Extract the (x, y) coordinate from the center of the cell holding the provided text.  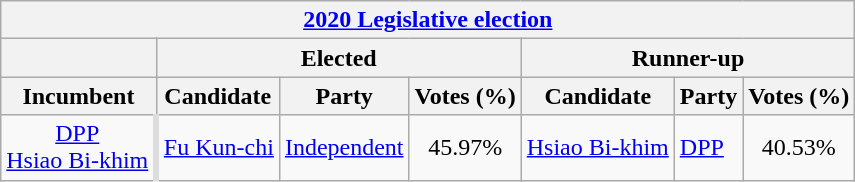
Fu Kun-chi (218, 148)
Hsiao Bi-khim (598, 148)
Independent (344, 148)
40.53% (799, 148)
Elected (338, 58)
Runner-up (688, 58)
45.97% (465, 148)
2020 Legislative election (428, 20)
DPPHsiao Bi-khim (78, 148)
DPP (708, 148)
Incumbent (78, 96)
